Search for the cell housing the specified text and yield its (X, Y) center coordinate. 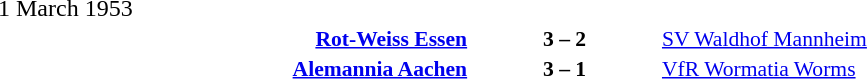
3 – 2 (564, 38)
